Return (x, y) of the center of cell containing provided text 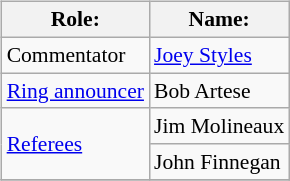
Commentator (76, 55)
Jim Molineaux (219, 126)
Role: (76, 20)
John Finnegan (219, 162)
Name: (219, 20)
Bob Artese (219, 91)
Joey Styles (219, 55)
Referees (76, 144)
Ring announcer (76, 91)
